Capture the cell that displays the provided text and extract its [X, Y] central coordinate. 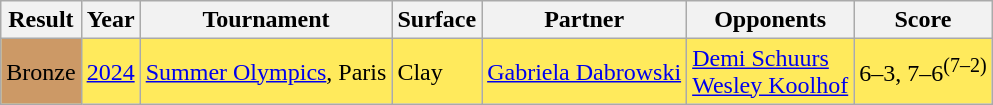
2024 [110, 72]
Summer Olympics, Paris [266, 72]
Partner [584, 20]
Demi Schuurs Wesley Koolhof [770, 72]
Result [41, 20]
Tournament [266, 20]
Gabriela Dabrowski [584, 72]
Opponents [770, 20]
Clay [437, 72]
Year [110, 20]
6–3, 7–6(7–2) [923, 72]
Surface [437, 20]
Score [923, 20]
Bronze [41, 72]
